Determine the (x, y) coordinate at the center of the cell enclosing the given text.  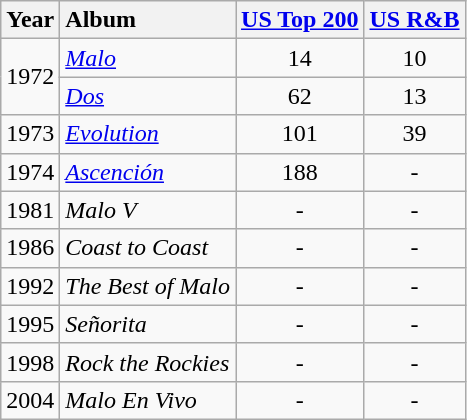
39 (414, 134)
US Top 200 (300, 20)
14 (300, 58)
Malo V (148, 210)
2004 (30, 400)
Year (30, 20)
13 (414, 96)
Album (148, 20)
188 (300, 172)
1998 (30, 362)
US R&B (414, 20)
Malo En Vivo (148, 400)
Dos (148, 96)
1986 (30, 248)
Evolution (148, 134)
1972 (30, 77)
Malo (148, 58)
Coast to Coast (148, 248)
1981 (30, 210)
Rock the Rockies (148, 362)
Señorita (148, 324)
1995 (30, 324)
Ascención (148, 172)
1973 (30, 134)
1974 (30, 172)
1992 (30, 286)
10 (414, 58)
62 (300, 96)
The Best of Malo (148, 286)
101 (300, 134)
